Scan for the cell matching the given text and deliver its (X, Y) coordinate at center. 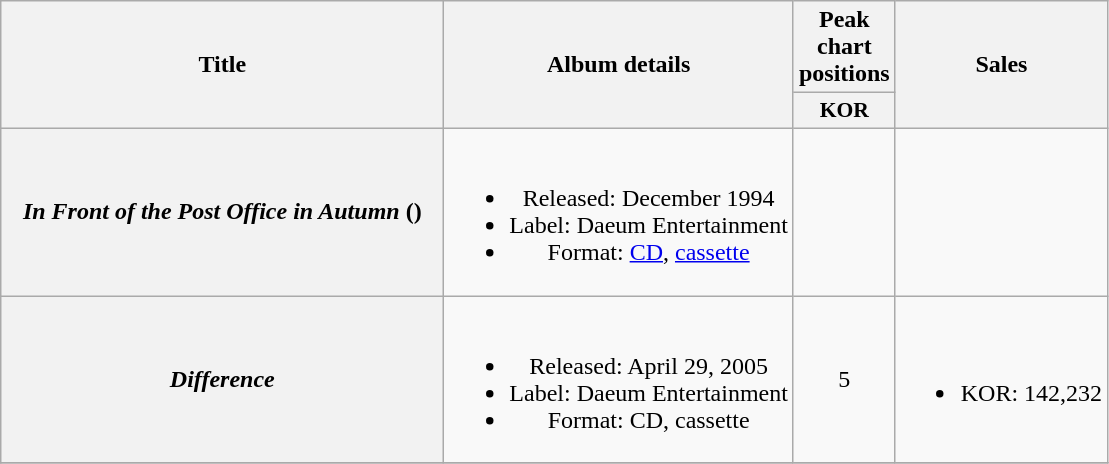
Released: April 29, 2005Label: Daeum EntertainmentFormat: CD, cassette (619, 380)
In Front of the Post Office in Autumn () (222, 212)
Difference (222, 380)
Title (222, 65)
Sales (1001, 65)
Released: December 1994Label: Daeum EntertainmentFormat: CD, cassette (619, 212)
Album details (619, 65)
Peak chart positions (844, 47)
5 (844, 380)
KOR (844, 111)
KOR: 142,232 (1001, 380)
